Pinpoint the cell where the given text exists, returning its (x, y) midpoint coordinate. 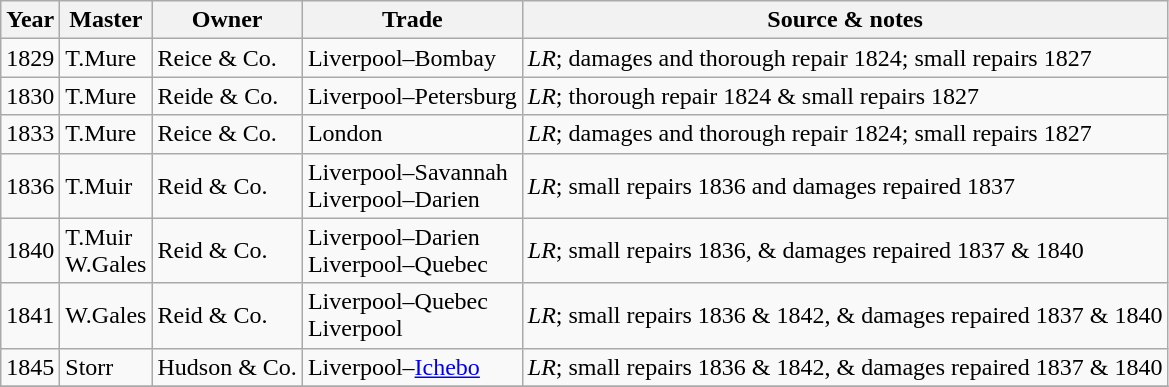
Storr (106, 367)
1845 (30, 367)
London (412, 134)
Liverpool–DarienLiverpool–Quebec (412, 250)
Year (30, 20)
Liverpool–Bombay (412, 58)
1829 (30, 58)
Liverpool–Ichebo (412, 367)
1841 (30, 316)
1833 (30, 134)
W.Gales (106, 316)
LR; small repairs 1836, & damages repaired 1837 & 1840 (845, 250)
Reide & Co. (227, 96)
LR; thorough repair 1824 & small repairs 1827 (845, 96)
T.MuirW.Gales (106, 250)
Liverpool–Petersburg (412, 96)
1840 (30, 250)
Source & notes (845, 20)
LR; small repairs 1836 and damages repaired 1837 (845, 186)
Liverpool–SavannahLiverpool–Darien (412, 186)
Liverpool–QuebecLiverpool (412, 316)
Trade (412, 20)
T.Muir (106, 186)
Hudson & Co. (227, 367)
1830 (30, 96)
Master (106, 20)
1836 (30, 186)
Owner (227, 20)
